Identify which cell holds the provided text, then report its (X, Y) central coordinate. 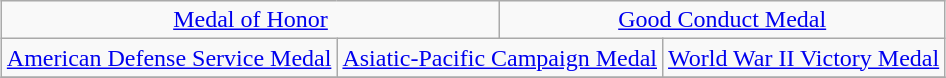
Medal of Honor (250, 20)
Good Conduct Medal (722, 20)
Asiatic-Pacific Campaign Medal (500, 58)
World War II Victory Medal (804, 58)
American Defense Service Medal (169, 58)
